Pinpoint the cell where the given text exists, returning its (x, y) midpoint coordinate. 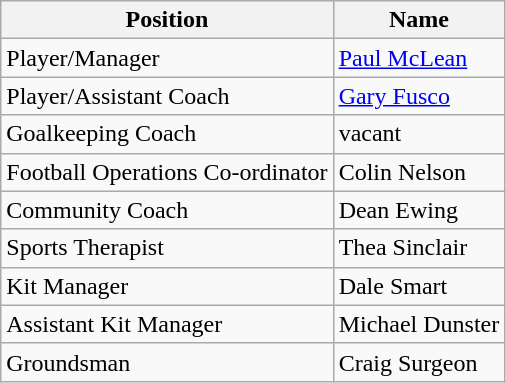
Gary Fusco (419, 96)
Name (419, 20)
Assistant Kit Manager (167, 324)
vacant (419, 134)
Dale Smart (419, 286)
Position (167, 20)
Football Operations Co-ordinator (167, 172)
Michael Dunster (419, 324)
Goalkeeping Coach (167, 134)
Sports Therapist (167, 248)
Kit Manager (167, 286)
Thea Sinclair (419, 248)
Paul McLean (419, 58)
Craig Surgeon (419, 362)
Dean Ewing (419, 210)
Groundsman (167, 362)
Player/Assistant Coach (167, 96)
Colin Nelson (419, 172)
Community Coach (167, 210)
Player/Manager (167, 58)
